Provide the [X, Y] coordinate of the cell's center where the given text is located.  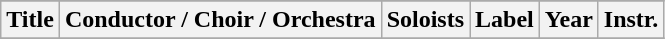
Year [568, 20]
Conductor / Choir / Orchestra [220, 20]
Title [30, 20]
Instr. [631, 20]
Soloists [425, 20]
Label [505, 20]
